Detect which cell encompasses the target text, then output its (X, Y) center coordinate. 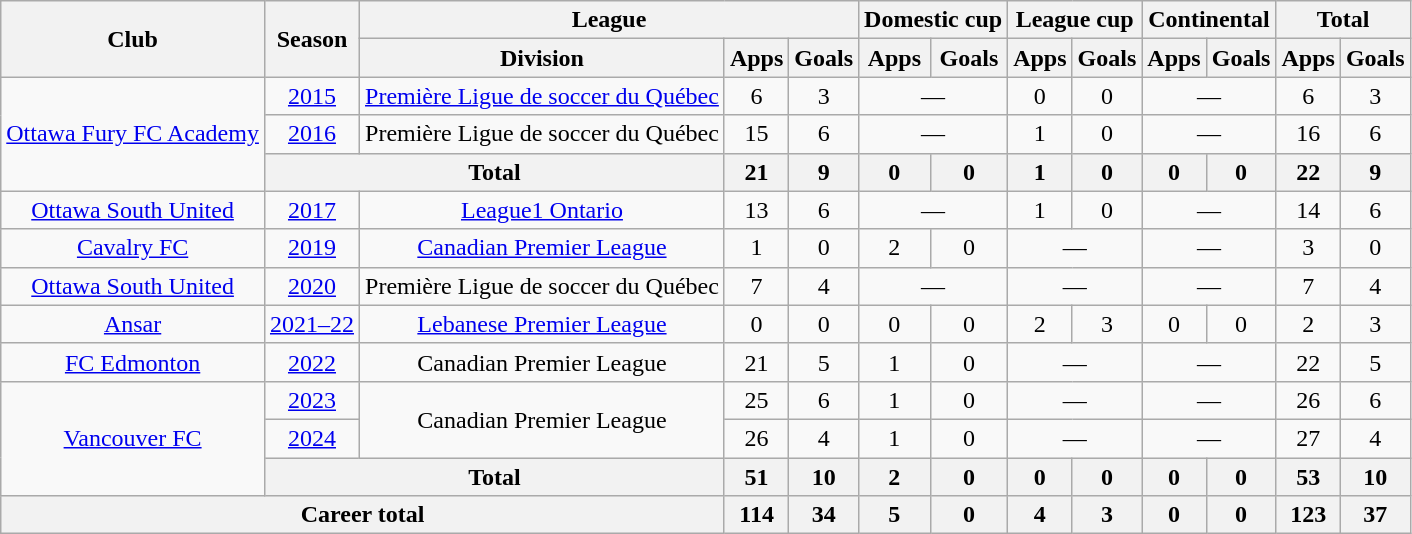
Season (312, 39)
25 (756, 400)
Club (133, 39)
51 (756, 477)
Vancouver FC (133, 438)
League cup (1075, 20)
27 (1308, 438)
15 (756, 134)
2023 (312, 400)
16 (1308, 134)
Career total (363, 515)
2022 (312, 362)
League1 Ontario (542, 210)
14 (1308, 210)
Domestic cup (934, 20)
2024 (312, 438)
Ottawa Fury FC Academy (133, 134)
Ansar (133, 324)
2019 (312, 248)
2015 (312, 96)
Continental (1209, 20)
League (610, 20)
2020 (312, 286)
37 (1375, 515)
Lebanese Premier League (542, 324)
2017 (312, 210)
34 (824, 515)
Cavalry FC (133, 248)
2016 (312, 134)
53 (1308, 477)
13 (756, 210)
123 (1308, 515)
Division (542, 58)
114 (756, 515)
2021–22 (312, 324)
FC Edmonton (133, 362)
